Search for the cell housing the specified text and yield its (X, Y) center coordinate. 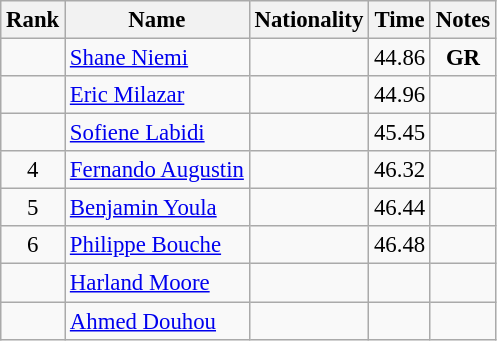
Time (400, 20)
Rank (33, 20)
Nationality (308, 20)
44.86 (400, 58)
Harland Moore (158, 283)
4 (33, 170)
5 (33, 208)
GR (462, 58)
45.45 (400, 133)
Sofiene Labidi (158, 133)
Shane Niemi (158, 58)
46.48 (400, 245)
6 (33, 245)
Notes (462, 20)
Ahmed Douhou (158, 321)
Name (158, 20)
Philippe Bouche (158, 245)
46.44 (400, 208)
44.96 (400, 95)
Benjamin Youla (158, 208)
46.32 (400, 170)
Fernando Augustin (158, 170)
Eric Milazar (158, 95)
